Capture the cell that displays the provided text and extract its (x, y) central coordinate. 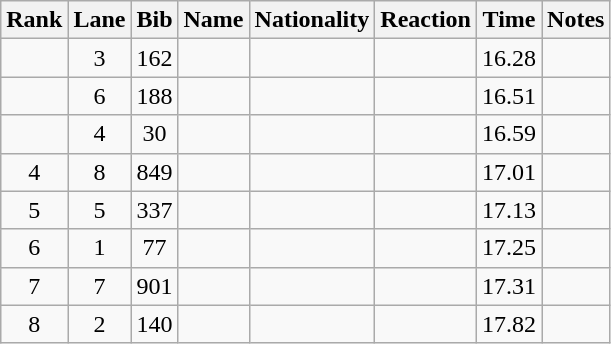
Bib (154, 20)
17.31 (510, 286)
188 (154, 96)
140 (154, 324)
Rank (34, 20)
17.01 (510, 172)
Reaction (426, 20)
Nationality (312, 20)
Lane (100, 20)
Notes (576, 20)
1 (100, 248)
16.51 (510, 96)
849 (154, 172)
337 (154, 210)
162 (154, 58)
30 (154, 134)
Name (214, 20)
Time (510, 20)
2 (100, 324)
77 (154, 248)
17.82 (510, 324)
17.25 (510, 248)
3 (100, 58)
16.59 (510, 134)
16.28 (510, 58)
901 (154, 286)
17.13 (510, 210)
